From the cell containing the given text, extract its center point as (X, Y) coordinate. 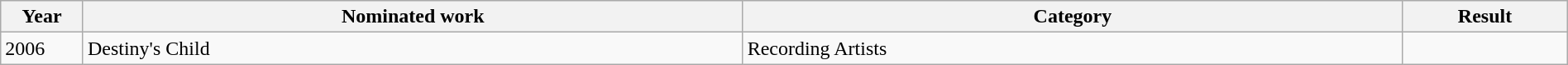
Recording Artists (1073, 48)
Category (1073, 17)
2006 (42, 48)
Result (1485, 17)
Year (42, 17)
Nominated work (413, 17)
Destiny's Child (413, 48)
